Provide the (x, y) coordinate of the cell's center where the given text is located.  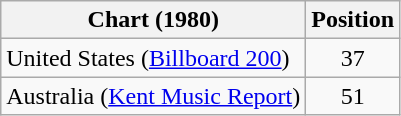
Position (353, 20)
37 (353, 58)
Australia (Kent Music Report) (154, 96)
51 (353, 96)
United States (Billboard 200) (154, 58)
Chart (1980) (154, 20)
